Provide the [X, Y] coordinate of the cell's center where the given text is located.  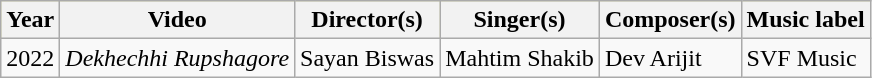
Singer(s) [520, 20]
Dev Arijit [670, 58]
Video [178, 20]
Music label [806, 20]
SVF Music [806, 58]
2022 [30, 58]
Director(s) [368, 20]
Sayan Biswas [368, 58]
Mahtim Shakib [520, 58]
Composer(s) [670, 20]
Dekhechhi Rupshagore [178, 58]
Year [30, 20]
